Detect which cell encompasses the target text, then output its [x, y] center coordinate. 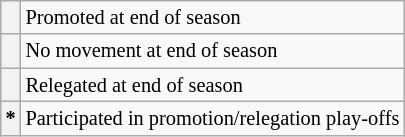
Relegated at end of season [213, 85]
* [11, 118]
Promoted at end of season [213, 17]
Participated in promotion/relegation play-offs [213, 118]
No movement at end of season [213, 51]
